Detect which cell encompasses the target text, then output its (x, y) center coordinate. 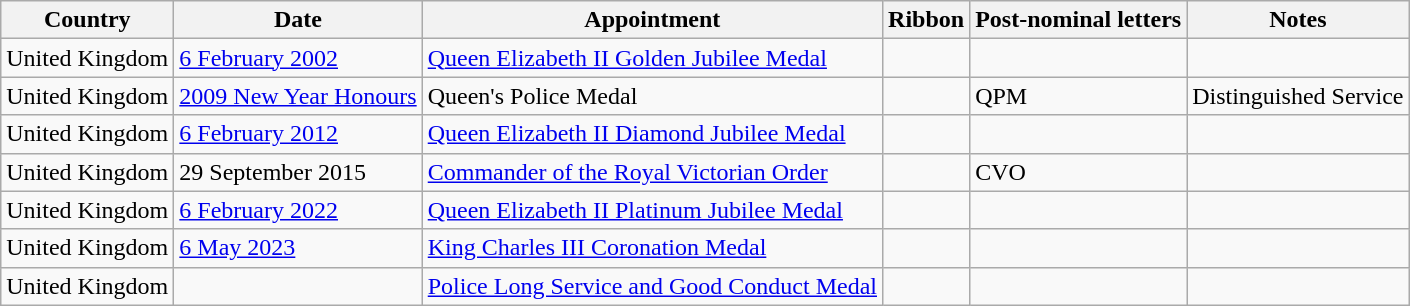
Distinguished Service (1298, 96)
2009 New Year Honours (298, 96)
6 May 2023 (298, 248)
Commander of the Royal Victorian Order (652, 172)
Country (88, 20)
6 February 2012 (298, 134)
Queen Elizabeth II Platinum Jubilee Medal (652, 210)
QPM (1078, 96)
Queen Elizabeth II Golden Jubilee Medal (652, 58)
Notes (1298, 20)
Date (298, 20)
Appointment (652, 20)
6 February 2022 (298, 210)
29 September 2015 (298, 172)
6 February 2002 (298, 58)
Police Long Service and Good Conduct Medal (652, 286)
Post-nominal letters (1078, 20)
Queen Elizabeth II Diamond Jubilee Medal (652, 134)
Queen's Police Medal (652, 96)
CVO (1078, 172)
King Charles III Coronation Medal (652, 248)
Ribbon (926, 20)
